Return the [x, y] coordinate for the center point of the cell that contains the specified text.  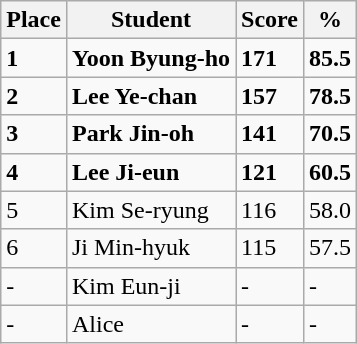
115 [270, 248]
4 [34, 172]
3 [34, 134]
% [330, 20]
Kim Se-ryung [150, 210]
Park Jin-oh [150, 134]
58.0 [330, 210]
70.5 [330, 134]
6 [34, 248]
141 [270, 134]
1 [34, 58]
Lee Ye-chan [150, 96]
Yoon Byung-ho [150, 58]
116 [270, 210]
157 [270, 96]
Ji Min-hyuk [150, 248]
121 [270, 172]
Place [34, 20]
Student [150, 20]
171 [270, 58]
Kim Eun-ji [150, 286]
2 [34, 96]
Lee Ji-eun [150, 172]
5 [34, 210]
Alice [150, 324]
Score [270, 20]
85.5 [330, 58]
60.5 [330, 172]
78.5 [330, 96]
57.5 [330, 248]
